Capture the cell that displays the provided text and extract its [X, Y] central coordinate. 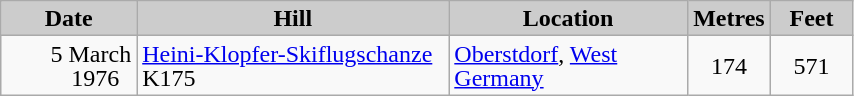
571 [811, 66]
Metres [728, 18]
Heini-Klopfer-Skiflugschanze K175 [293, 66]
5 March 1976 [69, 66]
Oberstdorf, West Germany [568, 66]
Date [69, 18]
Location [568, 18]
Feet [811, 18]
Hill [293, 18]
174 [728, 66]
